Identify which cell holds the provided text, then report its [x, y] central coordinate. 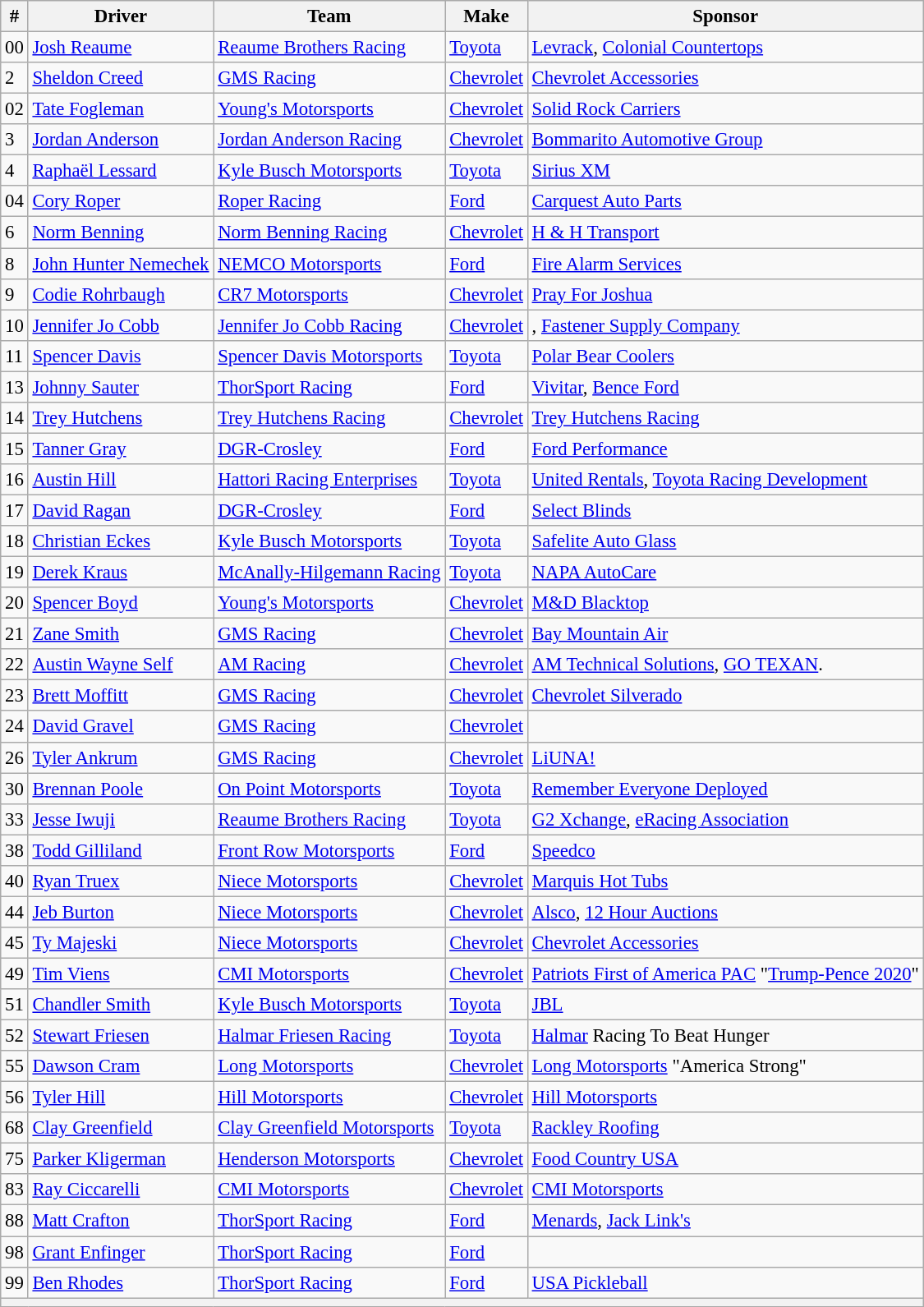
McAnally-Hilgemann Racing [329, 573]
18 [15, 541]
NAPA AutoCare [725, 573]
83 [15, 1190]
Remember Everyone Deployed [725, 789]
Jordan Anderson [121, 140]
9 [15, 294]
G2 Xchange, eRacing Association [725, 819]
Long Motorsports [329, 1066]
Brett Moffitt [121, 696]
Bay Mountain Air [725, 634]
20 [15, 603]
75 [15, 1159]
Sponsor [725, 16]
On Point Motorsports [329, 789]
Raphaël Lessard [121, 171]
Pray For Joshua [725, 294]
United Rentals, Toyota Racing Development [725, 480]
CR7 Motorsports [329, 294]
Solid Rock Carriers [725, 109]
Driver [121, 16]
04 [15, 201]
Jesse Iwuji [121, 819]
Jordan Anderson Racing [329, 140]
Cory Roper [121, 201]
Jeb Burton [121, 912]
Hattori Racing Enterprises [329, 480]
Brennan Poole [121, 789]
56 [15, 1098]
Spencer Davis Motorsports [329, 356]
15 [15, 449]
44 [15, 912]
Austin Hill [121, 480]
Menards, Jack Link's [725, 1221]
Derek Kraus [121, 573]
38 [15, 850]
3 [15, 140]
98 [15, 1252]
Ryan Truex [121, 881]
Ben Rhodes [121, 1282]
AM Technical Solutions, GO TEXAN. [725, 665]
Roper Racing [329, 201]
Bommarito Automotive Group [725, 140]
2 [15, 78]
Dawson Cram [121, 1066]
Polar Bear Coolers [725, 356]
Marquis Hot Tubs [725, 881]
Chevrolet Silverado [725, 696]
Team [329, 16]
45 [15, 943]
M&D Blacktop [725, 603]
02 [15, 109]
11 [15, 356]
Sirius XM [725, 171]
13 [15, 387]
Halmar Friesen Racing [329, 1036]
Josh Reaume [121, 48]
Levrack, Colonial Countertops [725, 48]
88 [15, 1221]
68 [15, 1128]
16 [15, 480]
4 [15, 171]
Christian Eckes [121, 541]
David Gravel [121, 727]
Sheldon Creed [121, 78]
Ford Performance [725, 449]
30 [15, 789]
Matt Crafton [121, 1221]
10 [15, 325]
Johnny Sauter [121, 387]
26 [15, 757]
24 [15, 727]
Codie Rohrbaugh [121, 294]
Tim Viens [121, 973]
Zane Smith [121, 634]
52 [15, 1036]
Food Country USA [725, 1159]
Grant Enfinger [121, 1252]
Todd Gilliland [121, 850]
00 [15, 48]
Trey Hutchens [121, 418]
John Hunter Nemechek [121, 264]
LiUNA! [725, 757]
JBL [725, 1005]
Spencer Boyd [121, 603]
Parker Kligerman [121, 1159]
Ray Ciccarelli [121, 1190]
Tate Fogleman [121, 109]
, Fastener Supply Company [725, 325]
Speedco [725, 850]
33 [15, 819]
Tanner Gray [121, 449]
55 [15, 1066]
17 [15, 510]
Spencer Davis [121, 356]
Henderson Motorsports [329, 1159]
Long Motorsports "America Strong" [725, 1066]
23 [15, 696]
Alsco, 12 Hour Auctions [725, 912]
Make [486, 16]
Select Blinds [725, 510]
USA Pickleball [725, 1282]
AM Racing [329, 665]
H & H Transport [725, 232]
Austin Wayne Self [121, 665]
Tyler Ankrum [121, 757]
19 [15, 573]
Stewart Friesen [121, 1036]
Patriots First of America PAC "Trump-Pence 2020" [725, 973]
Carquest Auto Parts [725, 201]
Chandler Smith [121, 1005]
6 [15, 232]
Safelite Auto Glass [725, 541]
Clay Greenfield [121, 1128]
22 [15, 665]
Clay Greenfield Motorsports [329, 1128]
51 [15, 1005]
21 [15, 634]
99 [15, 1282]
NEMCO Motorsports [329, 264]
Rackley Roofing [725, 1128]
David Ragan [121, 510]
Ty Majeski [121, 943]
Halmar Racing To Beat Hunger [725, 1036]
Tyler Hill [121, 1098]
Norm Benning [121, 232]
Front Row Motorsports [329, 850]
Vivitar, Bence Ford [725, 387]
Jennifer Jo Cobb Racing [329, 325]
14 [15, 418]
49 [15, 973]
Jennifer Jo Cobb [121, 325]
40 [15, 881]
Norm Benning Racing [329, 232]
Fire Alarm Services [725, 264]
8 [15, 264]
# [15, 16]
